Locate the cell with the specified text and output its (X, Y) center coordinate. 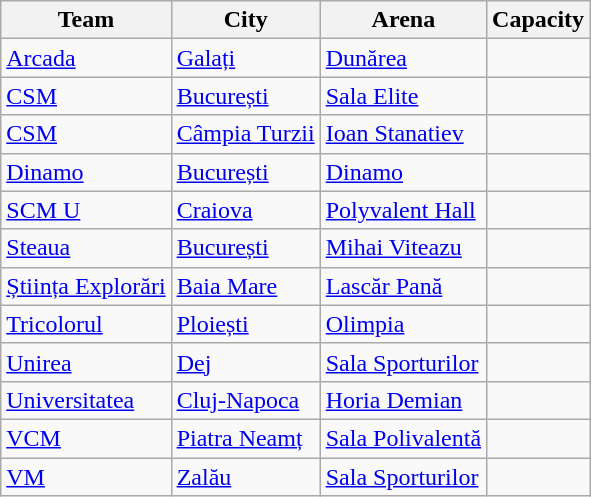
Dej (246, 362)
Unirea (86, 362)
Steaua (86, 248)
Ioan Stanatiev (403, 134)
Dunărea (403, 58)
Sala Elite (403, 96)
Capacity (538, 20)
Arcada (86, 58)
Craiova (246, 210)
Ploiești (246, 324)
Olimpia (403, 324)
City (246, 20)
Sala Polivalentă (403, 438)
Polyvalent Hall (403, 210)
SCM U (86, 210)
VM (86, 477)
Universitatea (86, 400)
Știința Explorări (86, 286)
Team (86, 20)
Baia Mare (246, 286)
Piatra Neamț (246, 438)
Galați (246, 58)
Mihai Viteazu (403, 248)
Cluj-Napoca (246, 400)
Horia Demian (403, 400)
Zalău (246, 477)
Lascăr Pană (403, 286)
Arena (403, 20)
Tricolorul (86, 324)
Câmpia Turzii (246, 134)
VCM (86, 438)
